Return (x, y) of the center of cell containing provided text 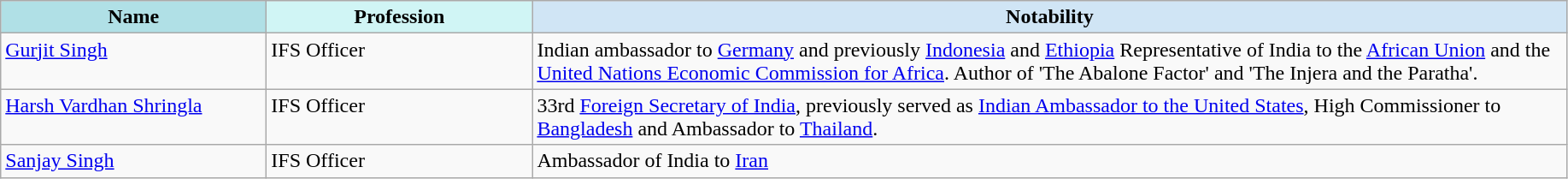
Profession (400, 17)
Harsh Vardhan Shringla (133, 116)
Ambassador of India to Iran (1049, 161)
Notability (1049, 17)
Sanjay Singh (133, 161)
Gurjit Singh (133, 62)
Name (133, 17)
